Identify which cell holds the provided text, then report its (x, y) central coordinate. 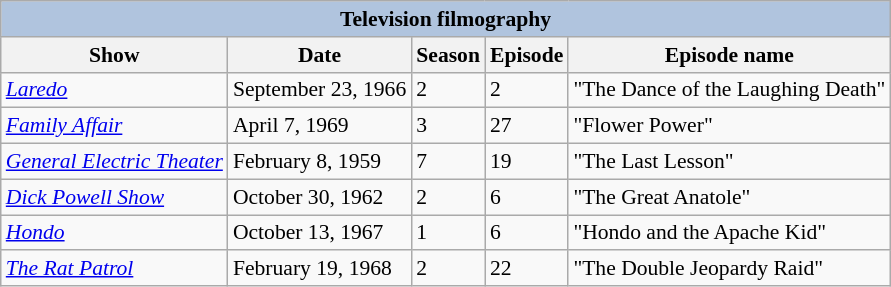
Episode name (729, 55)
"The Dance of the Laughing Death" (729, 90)
October 30, 1962 (320, 197)
Laredo (114, 90)
Hondo (114, 233)
1 (448, 233)
Show (114, 55)
February 19, 1968 (320, 269)
General Electric Theater (114, 162)
Episode (526, 55)
19 (526, 162)
September 23, 1966 (320, 90)
Season (448, 55)
Date (320, 55)
Dick Powell Show (114, 197)
The Rat Patrol (114, 269)
"The Great Anatole" (729, 197)
Television filmography (446, 19)
27 (526, 126)
7 (448, 162)
"The Last Lesson" (729, 162)
April 7, 1969 (320, 126)
Family Affair (114, 126)
February 8, 1959 (320, 162)
"Hondo and the Apache Kid" (729, 233)
3 (448, 126)
"Flower Power" (729, 126)
22 (526, 269)
"The Double Jeopardy Raid" (729, 269)
October 13, 1967 (320, 233)
